Locate the cell with the specified text and output its (x, y) center coordinate. 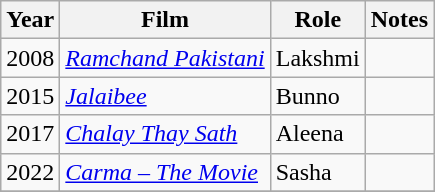
2015 (30, 96)
2008 (30, 58)
Aleena (318, 134)
2017 (30, 134)
Film (165, 20)
Ramchand Pakistani (165, 58)
Carma – The Movie (165, 172)
Notes (399, 20)
2022 (30, 172)
Jalaibee (165, 96)
Lakshmi (318, 58)
Chalay Thay Sath (165, 134)
Role (318, 20)
Year (30, 20)
Bunno (318, 96)
Sasha (318, 172)
